For the text-containing cell, return its midpoint in (X, Y) coordinate format. 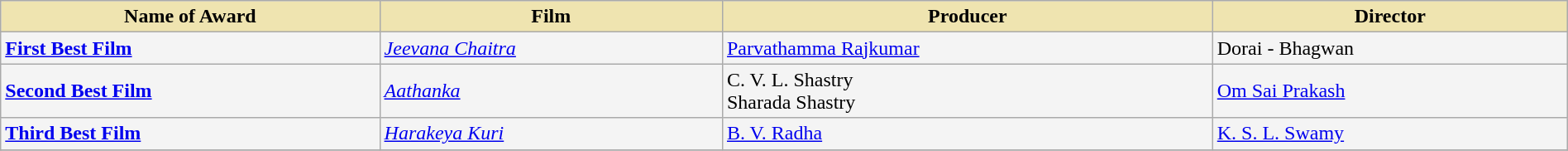
Second Best Film (190, 91)
Name of Award (190, 17)
K. S. L. Swamy (1389, 134)
B. V. Radha (968, 134)
Jeevana Chaitra (551, 48)
Dorai - Bhagwan (1389, 48)
Producer (968, 17)
Om Sai Prakash (1389, 91)
First Best Film (190, 48)
Third Best Film (190, 134)
Director (1389, 17)
Film (551, 17)
Parvathamma Rajkumar (968, 48)
Aathanka (551, 91)
Harakeya Kuri (551, 134)
C. V. L. ShastrySharada Shastry (968, 91)
